Determine the (x, y) coordinate at the center of the cell enclosing the given text.  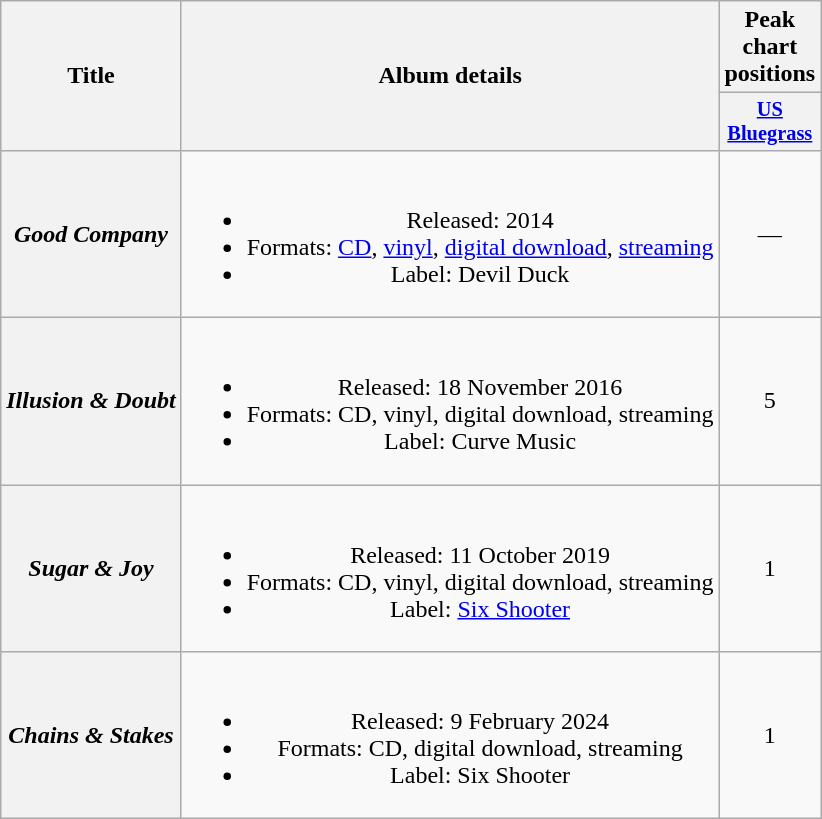
Released: 18 November 2016Formats: CD, vinyl, digital download, streamingLabel: Curve Music (450, 402)
US Bluegrass (770, 122)
Peak chart positions (770, 47)
Good Company (91, 234)
5 (770, 402)
Released: 11 October 2019Formats: CD, vinyl, digital download, streamingLabel: Six Shooter (450, 568)
Released: 9 February 2024Formats: CD, digital download, streamingLabel: Six Shooter (450, 736)
Illusion & Doubt (91, 402)
— (770, 234)
Title (91, 76)
Chains & Stakes (91, 736)
Album details (450, 76)
Sugar & Joy (91, 568)
Released: 2014Formats: CD, vinyl, digital download, streamingLabel: Devil Duck (450, 234)
